Return the (x, y) coordinate for the center point of the cell that contains the specified text.  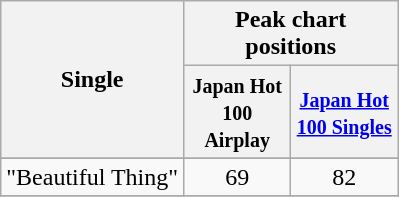
"Beautiful Thing" (92, 177)
Peak chart positions (291, 34)
82 (344, 177)
Single (92, 80)
Japan Hot 100 Singles (344, 112)
Japan Hot 100 Airplay (238, 112)
69 (238, 177)
